Capture the cell that displays the provided text and extract its (x, y) central coordinate. 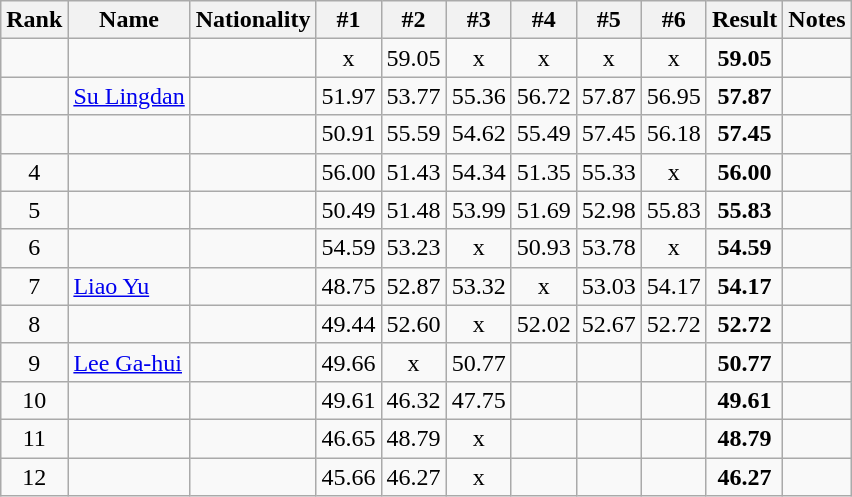
49.66 (348, 362)
53.23 (414, 248)
Rank (34, 20)
52.60 (414, 324)
53.77 (414, 96)
52.02 (544, 324)
55.36 (478, 96)
51.35 (544, 172)
53.32 (478, 286)
#6 (674, 20)
Lee Ga-hui (129, 362)
45.66 (348, 477)
6 (34, 248)
50.93 (544, 248)
#1 (348, 20)
55.59 (414, 134)
5 (34, 210)
51.48 (414, 210)
52.67 (608, 324)
53.99 (478, 210)
Liao Yu (129, 286)
54.34 (478, 172)
56.18 (674, 134)
11 (34, 438)
#3 (478, 20)
49.44 (348, 324)
48.75 (348, 286)
53.78 (608, 248)
50.49 (348, 210)
56.72 (544, 96)
#2 (414, 20)
54.62 (478, 134)
51.43 (414, 172)
56.95 (674, 96)
52.87 (414, 286)
52.98 (608, 210)
53.03 (608, 286)
7 (34, 286)
51.97 (348, 96)
10 (34, 400)
50.91 (348, 134)
47.75 (478, 400)
46.65 (348, 438)
12 (34, 477)
55.33 (608, 172)
Su Lingdan (129, 96)
#4 (544, 20)
55.49 (544, 134)
Name (129, 20)
Notes (817, 20)
9 (34, 362)
51.69 (544, 210)
#5 (608, 20)
8 (34, 324)
4 (34, 172)
Result (744, 20)
46.32 (414, 400)
Nationality (253, 20)
